Detect which cell encompasses the target text, then output its (x, y) center coordinate. 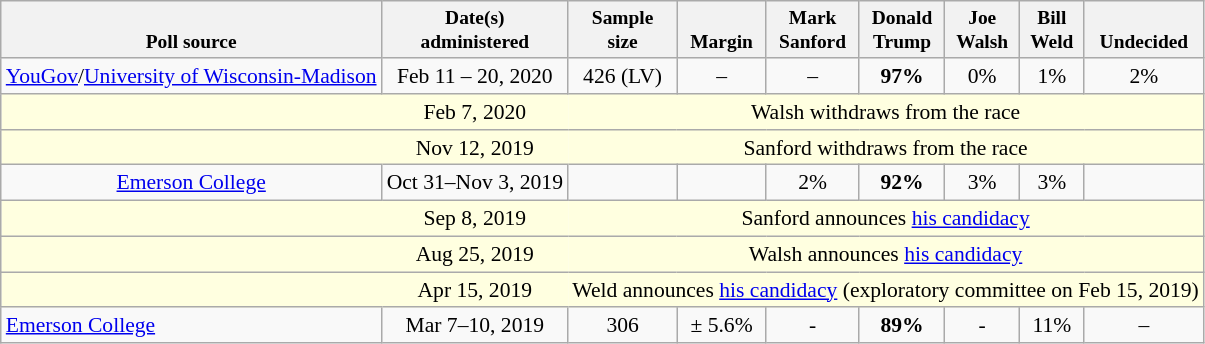
Undecided (1144, 30)
0% (982, 76)
MarkSanford (812, 30)
Sanford announces his candidacy (886, 219)
Poll source (192, 30)
Weld announces his candidacy (exploratory committee on Feb 15, 2019) (886, 290)
Feb 11 – 20, 2020 (475, 76)
11% (1052, 326)
Mar 7–10, 2019 (475, 326)
306 (622, 326)
1% (1052, 76)
Walsh announces his candidacy (886, 254)
Feb 7, 2020 (475, 112)
JoeWalsh (982, 30)
Oct 31–Nov 3, 2019 (475, 183)
89% (902, 326)
Apr 15, 2019 (475, 290)
Nov 12, 2019 (475, 148)
Aug 25, 2019 (475, 254)
97% (902, 76)
BillWeld (1052, 30)
± 5.6% (722, 326)
Walsh withdraws from the race (886, 112)
YouGov/University of Wisconsin-Madison (192, 76)
Sanford withdraws from the race (886, 148)
DonaldTrump (902, 30)
Samplesize (622, 30)
Date(s)administered (475, 30)
426 (LV) (622, 76)
92% (902, 183)
Margin (722, 30)
Sep 8, 2019 (475, 219)
